Capture the cell that displays the provided text and extract its [x, y] central coordinate. 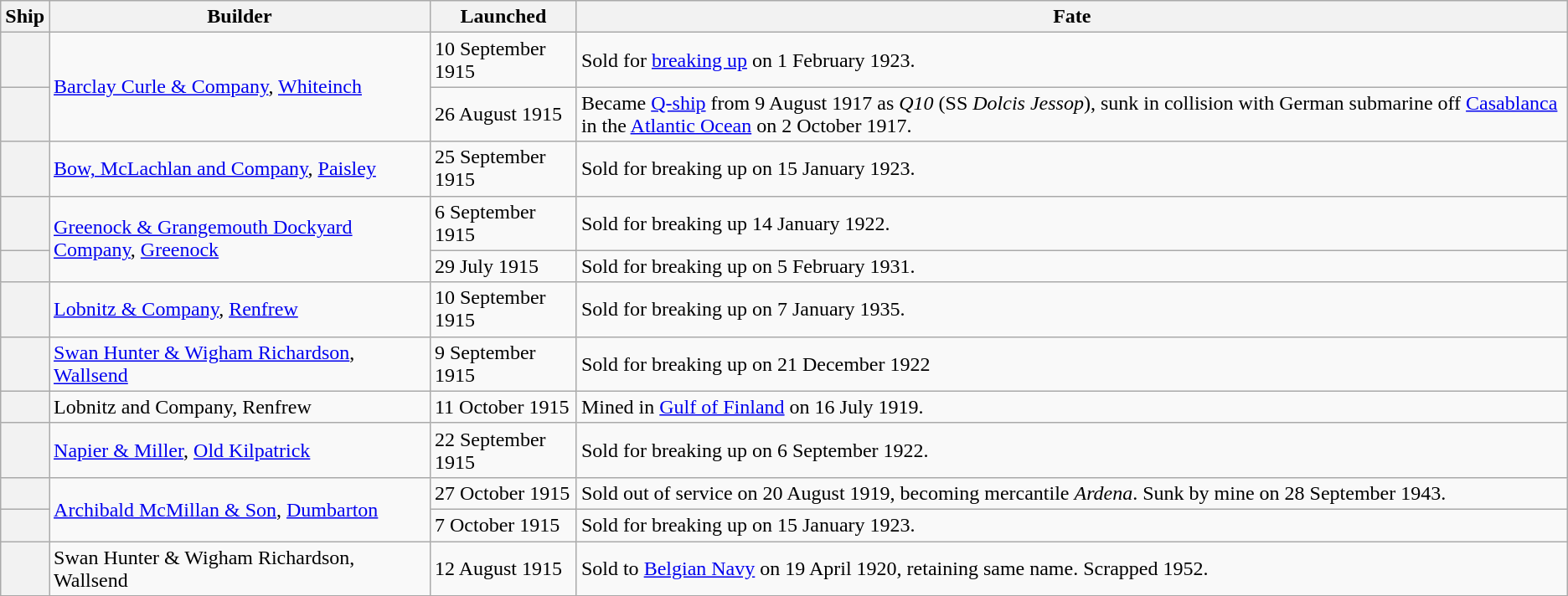
6 September 1915 [503, 223]
9 September 1915 [503, 363]
Launched [503, 17]
Builder [240, 17]
Sold out of service on 20 August 1919, becoming mercantile Ardena. Sunk by mine on 28 September 1943. [1072, 493]
Napier & Miller, Old Kilpatrick [240, 450]
Sold for breaking up on 7 January 1935. [1072, 310]
Fate [1072, 17]
22 September 1915 [503, 450]
Sold for breaking up on 6 September 1922. [1072, 450]
Bow, McLachlan and Company, Paisley [240, 169]
Barclay Curle & Company, Whiteinch [240, 87]
Sold for breaking up 14 January 1922. [1072, 223]
Archibald McMillan & Son, Dumbarton [240, 509]
12 August 1915 [503, 568]
26 August 1915 [503, 114]
Sold for breaking up on 1 February 1923. [1072, 60]
27 October 1915 [503, 493]
25 September 1915 [503, 169]
Sold to Belgian Navy on 19 April 1920, retaining same name. Scrapped 1952. [1072, 568]
7 October 1915 [503, 525]
Sold for breaking up on 21 December 1922 [1072, 363]
Greenock & Grangemouth Dockyard Company, Greenock [240, 239]
29 July 1915 [503, 266]
Sold for breaking up on 5 February 1931. [1072, 266]
Ship [25, 17]
Lobnitz and Company, Renfrew [240, 407]
Lobnitz & Company, Renfrew [240, 310]
11 October 1915 [503, 407]
Mined in Gulf of Finland on 16 July 1919. [1072, 407]
